Return the [X, Y] coordinate for the center point of the cell that contains the specified text.  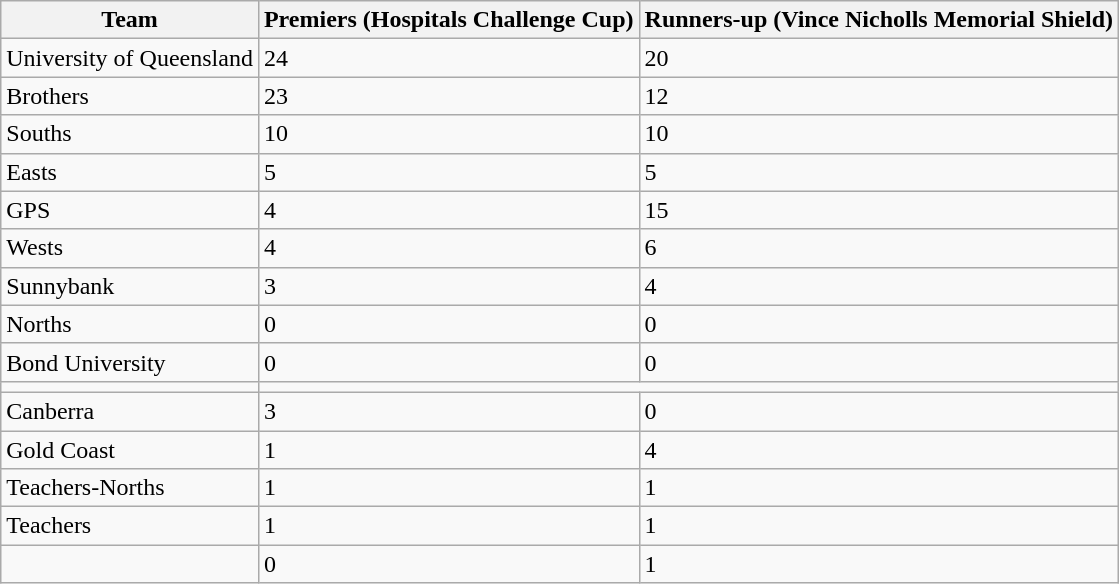
Sunnybank [130, 286]
Norths [130, 324]
Runners-up (Vince Nicholls Memorial Shield) [879, 20]
6 [879, 248]
Bond University [130, 362]
GPS [130, 210]
Wests [130, 248]
Team [130, 20]
Souths [130, 134]
23 [448, 96]
20 [879, 58]
Teachers-Norths [130, 488]
Gold Coast [130, 449]
15 [879, 210]
12 [879, 96]
Canberra [130, 411]
Premiers (Hospitals Challenge Cup) [448, 20]
24 [448, 58]
Easts [130, 172]
University of Queensland [130, 58]
Brothers [130, 96]
Teachers [130, 526]
